For the text-containing cell, return its midpoint in (x, y) coordinate format. 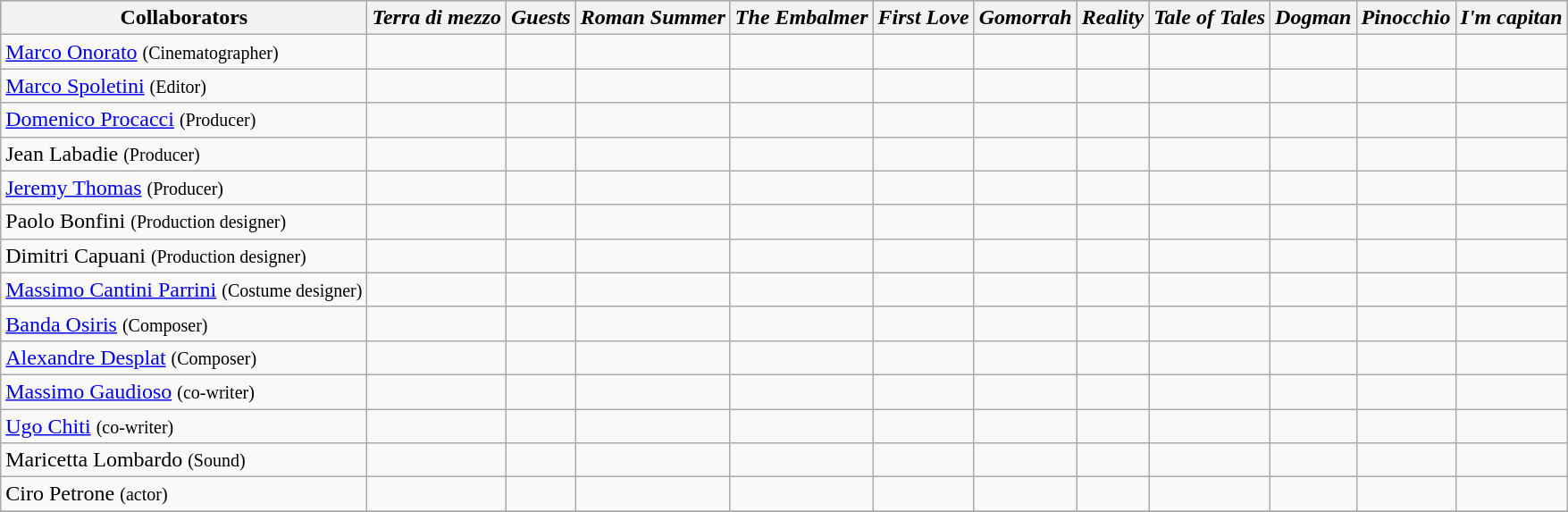
Marco Onorato (Cinematographer) (184, 52)
Marco Spoletini (Editor) (184, 86)
Massimo Gaudioso (co-writer) (184, 391)
Banda Osiris (Composer) (184, 323)
Tale of Tales (1210, 18)
I'm capitan (1512, 18)
Paolo Bonfini (Production designer) (184, 222)
Terra di mezzo (437, 18)
Jean Labadie (Producer) (184, 154)
Jeremy Thomas (Producer) (184, 188)
First Love (924, 18)
Ugo Chiti (co-writer) (184, 426)
Dogman (1313, 18)
Ciro Petrone (actor) (184, 494)
Alexandre Desplat (Composer) (184, 357)
Maricetta Lombardo (Sound) (184, 460)
Pinocchio (1406, 18)
Gomorrah (1026, 18)
Reality (1112, 18)
Collaborators (184, 18)
Guests (541, 18)
Dimitri Capuani (Production designer) (184, 256)
Roman Summer (652, 18)
Domenico Procacci (Producer) (184, 120)
Massimo Cantini Parrini (Costume designer) (184, 290)
The Embalmer (801, 18)
